Scan for the cell matching the given text and deliver its [x, y] coordinate at center. 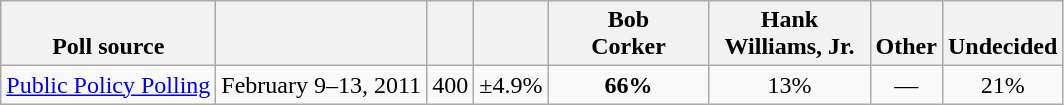
±4.9% [511, 85]
BobCorker [628, 34]
February 9–13, 2011 [322, 85]
13% [790, 85]
Undecided [1002, 34]
HankWilliams, Jr. [790, 34]
400 [450, 85]
Public Policy Polling [108, 85]
Poll source [108, 34]
66% [628, 85]
— [906, 85]
21% [1002, 85]
Other [906, 34]
